Scan for the cell matching the given text and deliver its (x, y) coordinate at center. 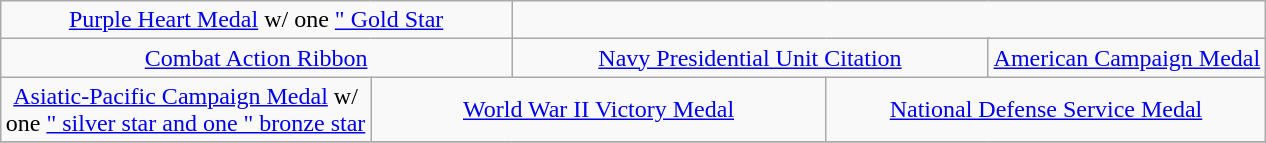
World War II Victory Medal (598, 110)
Purple Heart Medal w/ one " Gold Star (256, 20)
Asiatic-Pacific Campaign Medal w/ one " silver star and one " bronze star (186, 110)
Combat Action Ribbon (256, 58)
Navy Presidential Unit Citation (750, 58)
National Defense Service Medal (1046, 110)
American Campaign Medal (1127, 58)
